Detect which cell encompasses the target text, then output its [X, Y] center coordinate. 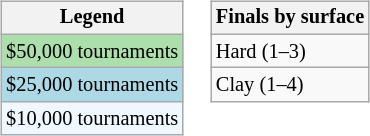
Legend [92, 18]
Hard (1–3) [290, 51]
Finals by surface [290, 18]
Clay (1–4) [290, 85]
$10,000 tournaments [92, 119]
$25,000 tournaments [92, 85]
$50,000 tournaments [92, 51]
